Detect which cell encompasses the target text, then output its [x, y] center coordinate. 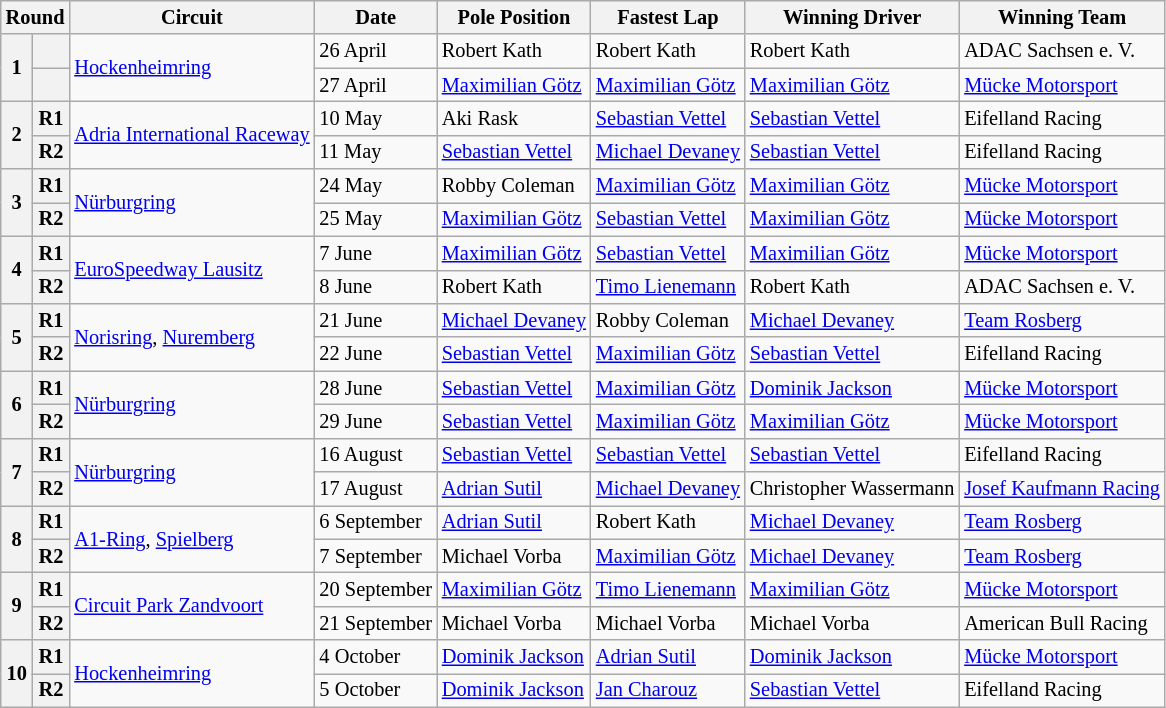
Christopher Wassermann [852, 489]
28 June [376, 388]
7 [17, 472]
Josef Kaufmann Racing [1062, 489]
26 April [376, 51]
Circuit [192, 17]
9 [17, 606]
8 June [376, 287]
Winning Team [1062, 17]
Circuit Park Zandvoort [192, 606]
Winning Driver [852, 17]
5 October [376, 690]
Date [376, 17]
8 [17, 538]
6 September [376, 522]
21 June [376, 320]
11 May [376, 152]
Fastest Lap [668, 17]
1 [17, 68]
10 [17, 674]
7 June [376, 253]
10 May [376, 118]
22 June [376, 354]
Norisring, Nuremberg [192, 336]
2 [17, 134]
25 May [376, 219]
Aki Rask [514, 118]
27 April [376, 85]
21 September [376, 623]
Adria International Raceway [192, 134]
3 [17, 202]
17 August [376, 489]
24 May [376, 186]
Pole Position [514, 17]
20 September [376, 589]
16 August [376, 455]
7 September [376, 556]
6 [17, 404]
4 October [376, 657]
4 [17, 270]
Jan Charouz [668, 690]
American Bull Racing [1062, 623]
29 June [376, 421]
EuroSpeedway Lausitz [192, 270]
Round [36, 17]
A1-Ring, Spielberg [192, 538]
5 [17, 336]
